Locate the cell with the specified text and output its (x, y) center coordinate. 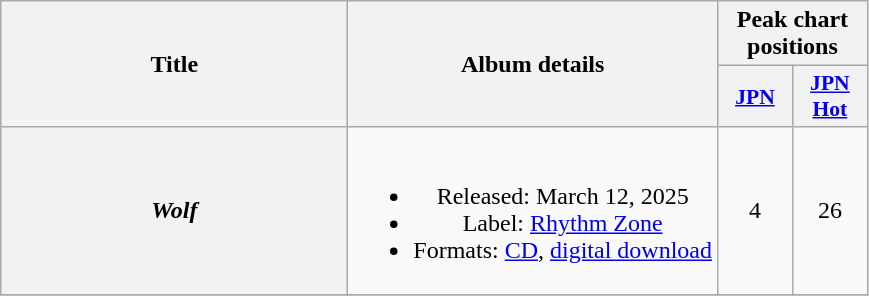
JPNHot (830, 96)
4 (756, 210)
Peak chart positions (793, 34)
Album details (533, 64)
Title (174, 64)
26 (830, 210)
Wolf (174, 210)
JPN (756, 96)
Released: March 12, 2025Label: Rhythm ZoneFormats: CD, digital download (533, 210)
